Pinpoint the cell where the given text exists, returning its (X, Y) midpoint coordinate. 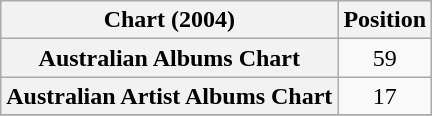
Australian Albums Chart (170, 58)
17 (385, 96)
Chart (2004) (170, 20)
Position (385, 20)
Australian Artist Albums Chart (170, 96)
59 (385, 58)
